From the cell containing the given text, extract its center point as [X, Y] coordinate. 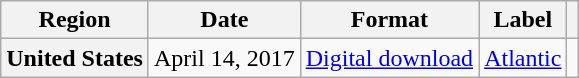
Label [523, 20]
Format [389, 20]
Region [75, 20]
United States [75, 58]
April 14, 2017 [224, 58]
Date [224, 20]
Digital download [389, 58]
Atlantic [523, 58]
